Search for the cell housing the specified text and yield its [x, y] center coordinate. 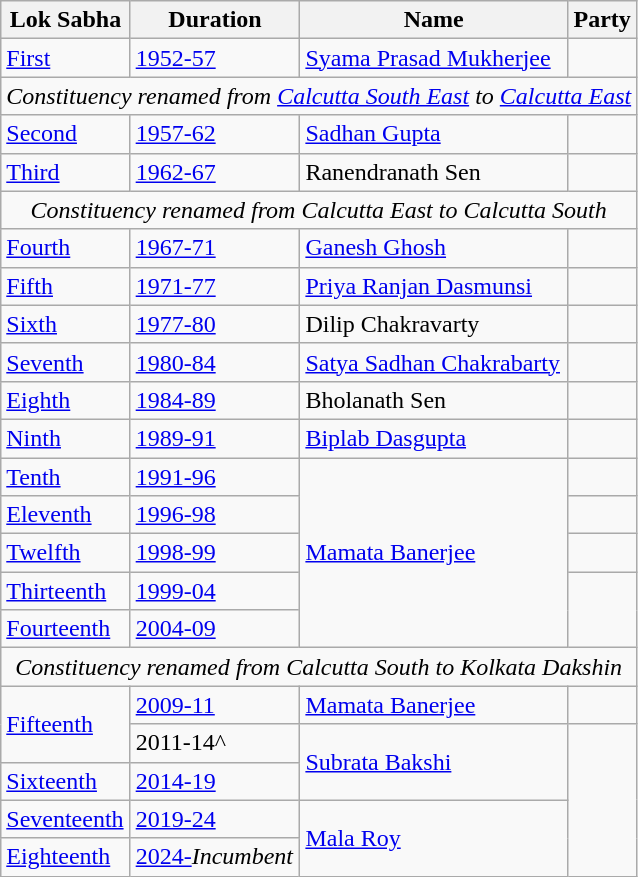
Twelfth [66, 553]
Fourth [66, 248]
Eleventh [66, 515]
1967-71 [215, 248]
1996-98 [215, 515]
Sixteenth [66, 781]
Lok Sabha [66, 20]
1989-91 [215, 438]
Dilip Chakravarty [434, 324]
Fifth [66, 286]
Fifteenth [66, 724]
Ranendranath Sen [434, 172]
1980-84 [215, 362]
1984-89 [215, 400]
Duration [215, 20]
1962-67 [215, 172]
Sixth [66, 324]
1971-77 [215, 286]
Eighteenth [66, 857]
Fourteenth [66, 629]
Party [602, 20]
1977-80 [215, 324]
Subrata Bakshi [434, 762]
Thirteenth [66, 591]
First [66, 58]
1952-57 [215, 58]
Constituency renamed from Calcutta South to Kolkata Dakshin [319, 667]
1998-99 [215, 553]
Sadhan Gupta [434, 134]
Biplab Dasgupta [434, 438]
Eighth [66, 400]
Ganesh Ghosh [434, 248]
Syama Prasad Mukherjee [434, 58]
1999-04 [215, 591]
1957-62 [215, 134]
Mala Roy [434, 838]
Bholanath Sen [434, 400]
Name [434, 20]
2024-Incumbent [215, 857]
Seventeenth [66, 819]
Priya Ranjan Dasmunsi [434, 286]
Seventh [66, 362]
2011-14^ [215, 743]
Third [66, 172]
Ninth [66, 438]
1991-96 [215, 477]
2019-24 [215, 819]
Constituency renamed from Calcutta East to Calcutta South [319, 210]
Satya Sadhan Chakrabarty [434, 362]
2014-19 [215, 781]
2009-11 [215, 705]
Second [66, 134]
2004-09 [215, 629]
Constituency renamed from Calcutta South East to Calcutta East [319, 96]
Tenth [66, 477]
